Output the [X, Y] coordinate of the center of the cell containing the given text.  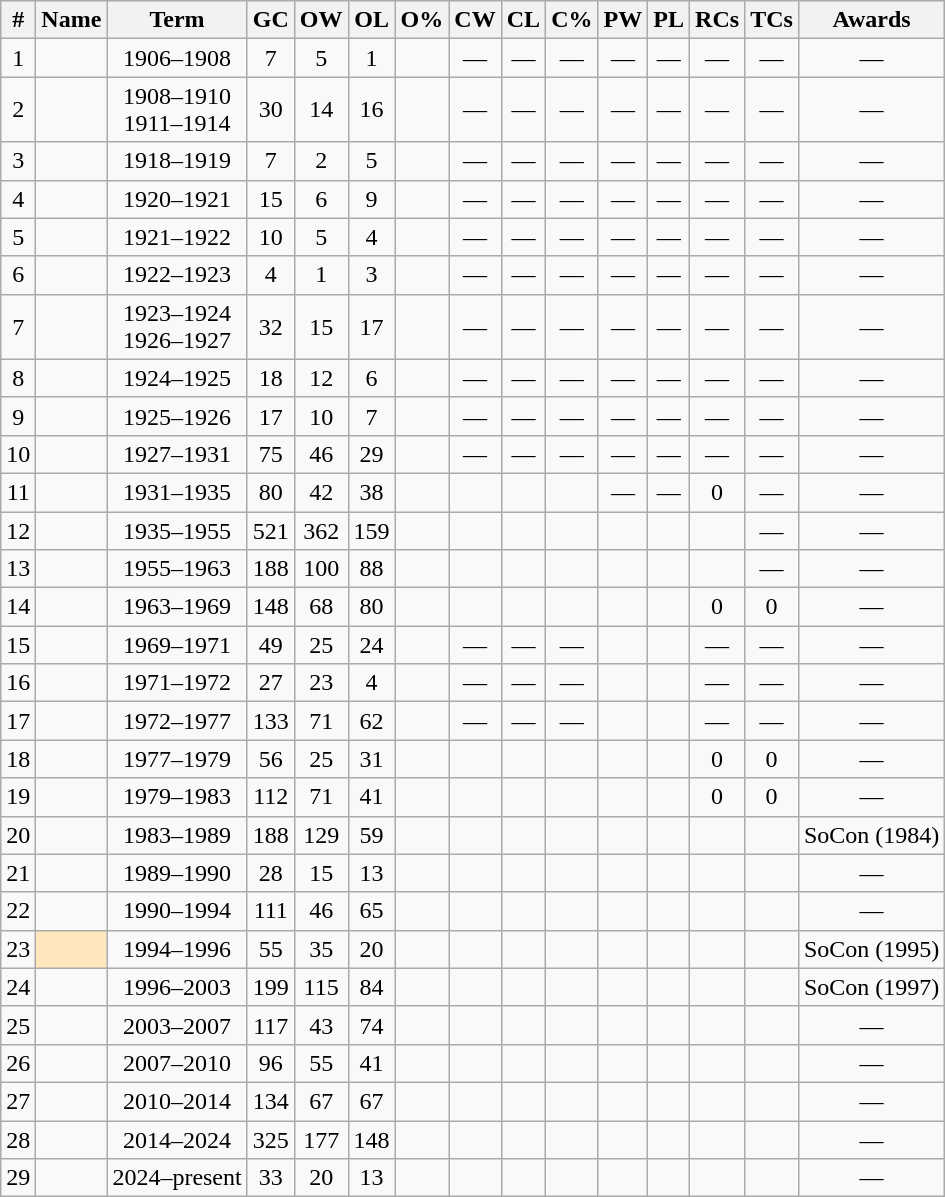
1971–1972 [177, 683]
1955–1963 [177, 569]
68 [321, 607]
1918–1919 [177, 161]
8 [18, 378]
1963–1969 [177, 607]
CW [475, 20]
31 [372, 759]
1983–1989 [177, 835]
SoCon (1997) [871, 987]
2003–2007 [177, 1025]
1920–1921 [177, 199]
159 [372, 531]
59 [372, 835]
OL [372, 20]
1924–1925 [177, 378]
2014–2024 [177, 1139]
56 [270, 759]
SoCon (1995) [871, 949]
133 [270, 721]
115 [321, 987]
1908–19101911–1914 [177, 110]
21 [18, 873]
1977–1979 [177, 759]
26 [18, 1063]
GC [270, 20]
1996–2003 [177, 987]
49 [270, 645]
PW [623, 20]
SoCon (1984) [871, 835]
38 [372, 492]
Awards [871, 20]
Name [72, 20]
33 [270, 1178]
1979–1983 [177, 797]
75 [270, 454]
22 [18, 911]
1925–1926 [177, 416]
PL [669, 20]
1922–1923 [177, 275]
325 [270, 1139]
19 [18, 797]
117 [270, 1025]
1969–1971 [177, 645]
RCs [718, 20]
362 [321, 531]
C% [572, 20]
1931–1935 [177, 492]
Term [177, 20]
111 [270, 911]
1906–1908 [177, 58]
96 [270, 1063]
521 [270, 531]
2007–2010 [177, 1063]
35 [321, 949]
88 [372, 569]
1927–1931 [177, 454]
65 [372, 911]
1989–1990 [177, 873]
43 [321, 1025]
11 [18, 492]
O% [422, 20]
2010–2014 [177, 1101]
62 [372, 721]
# [18, 20]
1990–1994 [177, 911]
TCs [772, 20]
1935–1955 [177, 531]
84 [372, 987]
74 [372, 1025]
100 [321, 569]
30 [270, 110]
CL [523, 20]
1923–19241926–1927 [177, 326]
177 [321, 1139]
32 [270, 326]
129 [321, 835]
112 [270, 797]
2024–present [177, 1178]
199 [270, 987]
1994–1996 [177, 949]
OW [321, 20]
1972–1977 [177, 721]
42 [321, 492]
1921–1922 [177, 237]
134 [270, 1101]
